Output the [x, y] coordinate of the center of the cell containing the given text.  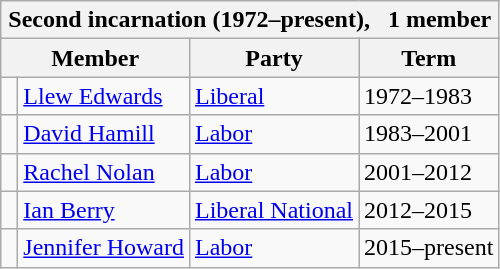
Llew Edwards [104, 96]
2015–present [428, 248]
2012–2015 [428, 210]
Term [428, 58]
Jennifer Howard [104, 248]
Second incarnation (1972–present), 1 member [250, 20]
Ian Berry [104, 210]
David Hamill [104, 134]
Liberal National [274, 210]
Member [96, 58]
Liberal [274, 96]
Party [274, 58]
1972–1983 [428, 96]
2001–2012 [428, 172]
Rachel Nolan [104, 172]
1983–2001 [428, 134]
